Capture the cell that displays the provided text and extract its (X, Y) central coordinate. 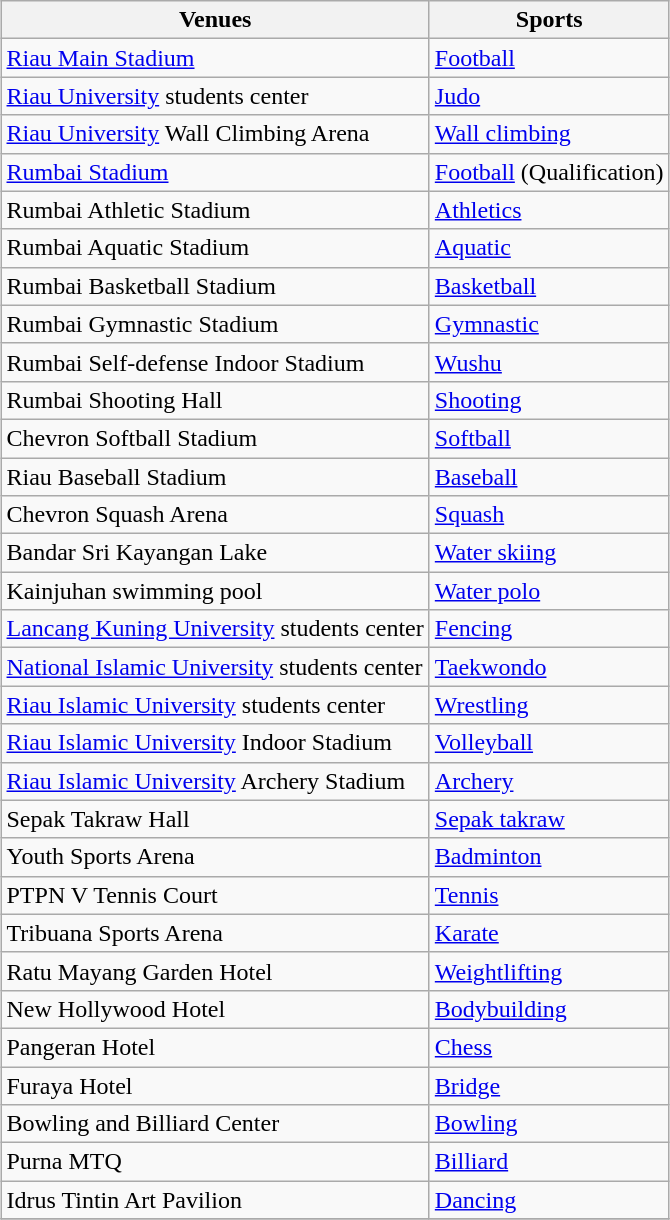
Wall climbing (549, 134)
Badminton (549, 857)
Purna MTQ (215, 1162)
Rumbai Stadium (215, 172)
Archery (549, 781)
Idrus Tintin Art Pavilion (215, 1200)
National Islamic University students center (215, 667)
New Hollywood Hotel (215, 1009)
Bowling and Billiard Center (215, 1124)
Rumbai Aquatic Stadium (215, 248)
Tennis (549, 895)
Sepak takraw (549, 819)
Pangeran Hotel (215, 1047)
Wushu (549, 362)
Riau University students center (215, 96)
Fencing (549, 629)
Riau University Wall Climbing Arena (215, 134)
Rumbai Gymnastic Stadium (215, 324)
Bandar Sri Kayangan Lake (215, 553)
Baseball (549, 477)
Lancang Kuning University students center (215, 629)
Riau Main Stadium (215, 58)
Squash (549, 515)
Water polo (549, 591)
Sports (549, 20)
Riau Islamic University students center (215, 705)
Aquatic (549, 248)
Rumbai Basketball Stadium (215, 286)
Kainjuhan swimming pool (215, 591)
Venues (215, 20)
Basketball (549, 286)
Youth Sports Arena (215, 857)
Volleyball (549, 743)
Furaya Hotel (215, 1085)
Rumbai Athletic Stadium (215, 210)
Rumbai Self-defense Indoor Stadium (215, 362)
Chess (549, 1047)
Football (Qualification) (549, 172)
Football (549, 58)
Softball (549, 438)
Chevron Softball Stadium (215, 438)
Judo (549, 96)
Taekwondo (549, 667)
Water skiing (549, 553)
Tribuana Sports Arena (215, 933)
Billiard (549, 1162)
Chevron Squash Arena (215, 515)
Riau Islamic University Indoor Stadium (215, 743)
Riau Baseball Stadium (215, 477)
Dancing (549, 1200)
Ratu Mayang Garden Hotel (215, 971)
Bridge (549, 1085)
Shooting (549, 400)
Rumbai Shooting Hall (215, 400)
Gymnastic (549, 324)
Bodybuilding (549, 1009)
Sepak Takraw Hall (215, 819)
Weightlifting (549, 971)
Riau Islamic University Archery Stadium (215, 781)
Bowling (549, 1124)
Athletics (549, 210)
Karate (549, 933)
Wrestling (549, 705)
PTPN V Tennis Court (215, 895)
